Scan for the cell matching the given text and deliver its [x, y] coordinate at center. 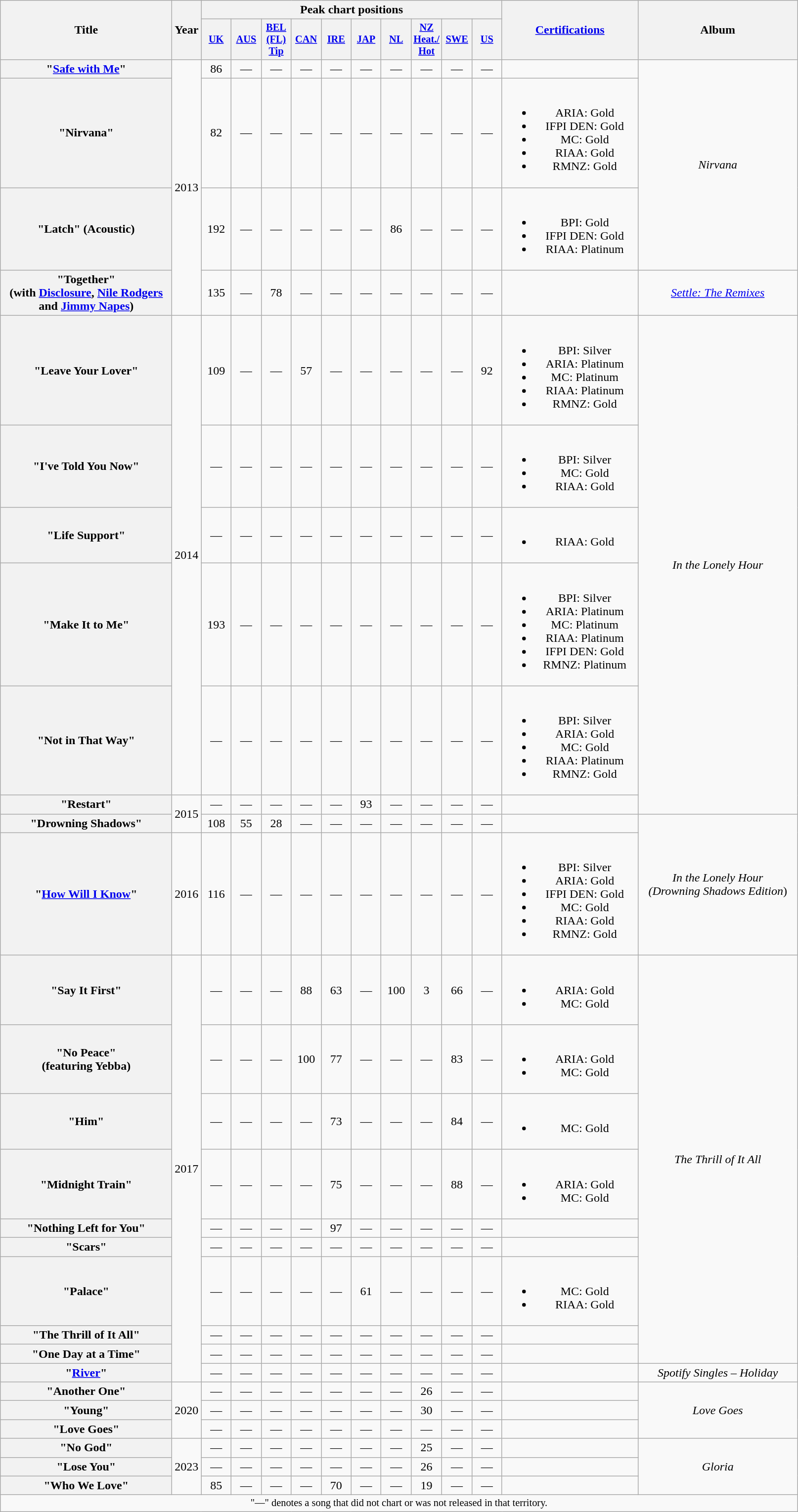
"Latch" (Acoustic) [86, 229]
66 [457, 990]
25 [426, 1448]
Year [187, 30]
AUS [246, 40]
BPI: SilverARIA: PlatinumMC: PlatinumRIAA: PlatinumRMNZ: Gold [570, 371]
97 [336, 1228]
"Young" [86, 1410]
2020 [187, 1410]
MC: Gold [570, 1122]
75 [336, 1184]
Spotify Singles – Holiday [718, 1373]
US [487, 40]
JAP [366, 40]
"Nothing Left for You" [86, 1228]
"Together"(with Disclosure, Nile Rodgers and Jimmy Napes) [86, 293]
In the Lonely Hour [718, 565]
84 [457, 1122]
"Lose You" [86, 1467]
Album [718, 30]
CAN [307, 40]
2014 [187, 555]
IRE [336, 40]
UK [217, 40]
2013 [187, 187]
"How Will I Know" [86, 894]
"Safe with Me" [86, 69]
BPI: SilverARIA: GoldMC: GoldRIAA: PlatinumRMNZ: Gold [570, 740]
57 [307, 371]
"River" [86, 1373]
Gloria [718, 1467]
93 [366, 804]
"No Peace"(featuring Yebba) [86, 1059]
"Midnight Train" [86, 1184]
"Love Goes" [86, 1429]
"Another One" [86, 1391]
"Palace" [86, 1291]
Settle: The Remixes [718, 293]
NL [397, 40]
"I've Told You Now" [86, 466]
BPI: SilverARIA: PlatinumMC: PlatinumRIAA: PlatinumIFPI DEN: GoldRMNZ: Platinum [570, 625]
3 [426, 990]
63 [336, 990]
BPI: GoldIFPI DEN: GoldRIAA: Platinum [570, 229]
In the Lonely Hour(Drowning Shadows Edition) [718, 884]
2023 [187, 1467]
"Say It First" [86, 990]
"Make It to Me" [86, 625]
SWE [457, 40]
83 [457, 1059]
73 [336, 1122]
"Him" [86, 1122]
109 [217, 371]
70 [336, 1485]
Peak chart positions [352, 10]
193 [217, 625]
"Nirvana" [86, 133]
55 [246, 823]
"Not in That Way" [86, 740]
82 [217, 133]
RIAA: Gold [570, 536]
19 [426, 1485]
"Scars" [86, 1247]
"Leave Your Lover" [86, 371]
Certifications [570, 30]
192 [217, 229]
"—" denotes a song that did not chart or was not released in that territory. [399, 1503]
"One Day at a Time" [86, 1354]
61 [366, 1291]
NZHeat./Hot [426, 40]
77 [336, 1059]
Love Goes [718, 1410]
Nirvana [718, 165]
"Drowning Shadows" [86, 823]
"Who We Love" [86, 1485]
ARIA: GoldIFPI DEN: GoldMC: GoldRIAA: GoldRMNZ: Gold [570, 133]
78 [276, 293]
28 [276, 823]
BEL(FL)Tip [276, 40]
92 [487, 371]
30 [426, 1410]
"Restart" [86, 804]
116 [217, 894]
The Thrill of It All [718, 1159]
MC: GoldRIAA: Gold [570, 1291]
2016 [187, 894]
Title [86, 30]
2017 [187, 1169]
85 [217, 1485]
135 [217, 293]
"The Thrill of It All" [86, 1335]
BPI: SilverARIA: GoldIFPI DEN: GoldMC: GoldRIAA: GoldRMNZ: Gold [570, 894]
108 [217, 823]
BPI: SilverMC: GoldRIAA: Gold [570, 466]
"Life Support" [86, 536]
2015 [187, 814]
"No God" [86, 1448]
